Provide the (X, Y) coordinate of the cell's center where the given text is located.  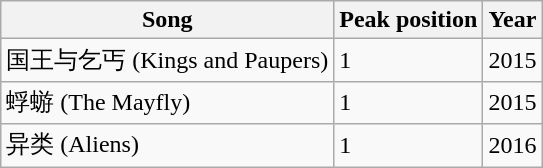
国王与乞丐 (Kings and Paupers) (168, 60)
蜉蝣 (The Mayfly) (168, 102)
Peak position (408, 20)
Song (168, 20)
2016 (512, 146)
Year (512, 20)
异类 (Aliens) (168, 146)
